Return the [x, y] coordinate for the center point of the cell that contains the specified text.  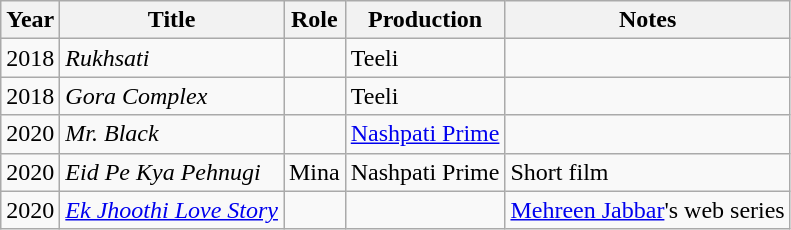
Gora Complex [172, 96]
Title [172, 20]
Role [315, 20]
Production [425, 20]
Mina [315, 172]
Short film [648, 172]
Ek Jhoothi Love Story [172, 210]
Notes [648, 20]
Year [30, 20]
Eid Pe Kya Pehnugi [172, 172]
Mr. Black [172, 134]
Mehreen Jabbar's web series [648, 210]
Rukhsati [172, 58]
